Provide the [x, y] coordinate of the cell's center where the given text is located.  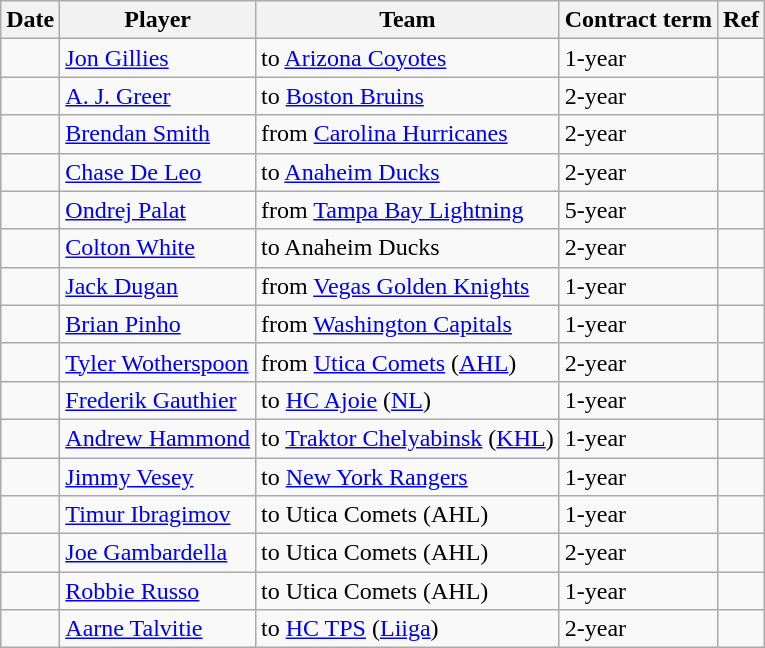
from Washington Capitals [407, 324]
Chase De Leo [158, 172]
Brian Pinho [158, 324]
Robbie Russo [158, 591]
Joe Gambardella [158, 553]
Jimmy Vesey [158, 477]
Jon Gillies [158, 58]
Jack Dugan [158, 286]
from Carolina Hurricanes [407, 134]
to Arizona Coyotes [407, 58]
Colton White [158, 248]
Aarne Talvitie [158, 629]
5-year [638, 210]
to HC TPS (Liiga) [407, 629]
from Utica Comets (AHL) [407, 362]
Timur Ibragimov [158, 515]
from Tampa Bay Lightning [407, 210]
to Traktor Chelyabinsk (KHL) [407, 438]
Ref [742, 20]
to HC Ajoie (NL) [407, 400]
Brendan Smith [158, 134]
Andrew Hammond [158, 438]
from Vegas Golden Knights [407, 286]
Player [158, 20]
Tyler Wotherspoon [158, 362]
Team [407, 20]
A. J. Greer [158, 96]
Frederik Gauthier [158, 400]
to Boston Bruins [407, 96]
to New York Rangers [407, 477]
Contract term [638, 20]
Ondrej Palat [158, 210]
Date [30, 20]
